Identify which cell holds the provided text, then report its (x, y) central coordinate. 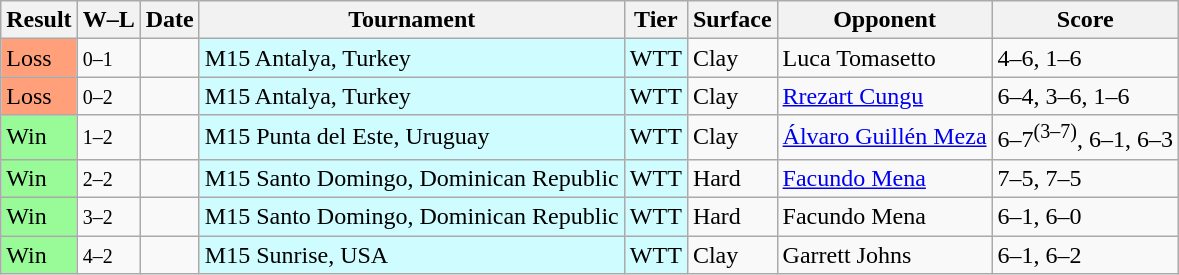
Opponent (884, 20)
M15 Sunrise, USA (412, 255)
Álvaro Guillén Meza (884, 138)
6–7(3–7), 6–1, 6–3 (1085, 138)
W–L (108, 20)
Garrett Johns (884, 255)
Date (170, 20)
4–6, 1–6 (1085, 58)
Tournament (412, 20)
4–2 (108, 255)
0–1 (108, 58)
6–1, 6–0 (1085, 217)
6–4, 3–6, 1–6 (1085, 96)
Score (1085, 20)
0–2 (108, 96)
6–1, 6–2 (1085, 255)
3–2 (108, 217)
Result (39, 20)
Surface (732, 20)
1–2 (108, 138)
2–2 (108, 178)
Luca Tomasetto (884, 58)
Tier (656, 20)
7–5, 7–5 (1085, 178)
M15 Punta del Este, Uruguay (412, 138)
Rrezart Cungu (884, 96)
